Provide the [x, y] coordinate of the cell's center where the given text is located.  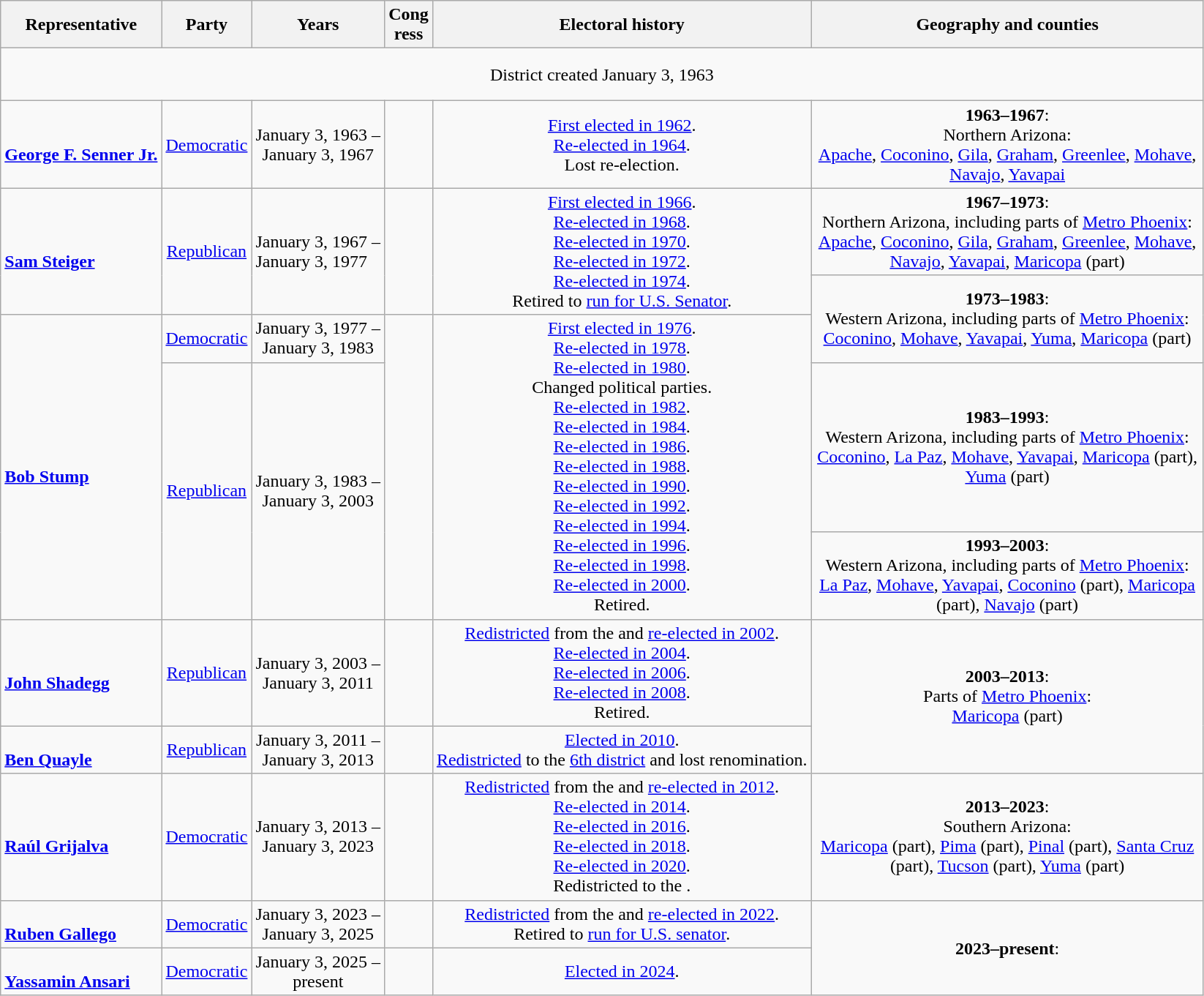
January 3, 2011 –January 3, 2013 [318, 749]
Redistricted from the and re-elected in 2002.Re-elected in 2004.Re-elected in 2006.Re-elected in 2008.Retired. [622, 673]
John Shadegg [81, 673]
January 3, 2013 –January 3, 2023 [318, 837]
1983–1993:Western Arizona, including parts of Metro Phoenix:Coconino, La Paz, Mohave, Yavapai, Maricopa (part), Yuma (part) [1007, 447]
January 3, 1983 –January 3, 2003 [318, 490]
January 3, 2025 –present [318, 972]
First elected in 1962.Re-elected in 1964.Lost re-election. [622, 145]
George F. Senner Jr. [81, 145]
Redistricted from the and re-elected in 2012.Re-elected in 2014.Re-elected in 2016.Re-elected in 2018.Re-elected in 2020.Redistricted to the . [622, 837]
1973–1983:Western Arizona, including parts of Metro Phoenix:Coconino, Mohave, Yavapai, Yuma, Maricopa (part) [1007, 319]
1967–1973:Northern Arizona, including parts of Metro Phoenix:Apache, Coconino, Gila, Graham, Greenlee, Mohave, Navajo, Yavapai, Maricopa (part) [1007, 231]
District created January 3, 1963 [602, 75]
Bob Stump [81, 467]
Elected in 2010.Redistricted to the 6th district and lost renomination. [622, 749]
2013–2023:Southern Arizona:Maricopa (part), Pima (part), Pinal (part), Santa Cruz (part), Tucson (part), Yuma (part) [1007, 837]
Years [318, 25]
Raúl Grijalva [81, 837]
Congress [409, 25]
Electoral history [622, 25]
January 3, 1967 –January 3, 1977 [318, 252]
1963–1967:Northern Arizona:Apache, Coconino, Gila, Graham, Greenlee, Mohave, Navajo, Yavapai [1007, 145]
Representative [81, 25]
January 3, 1963 –January 3, 1967 [318, 145]
Party [206, 25]
Redistricted from the and re-elected in 2022. Retired to run for U.S. senator. [622, 924]
January 3, 1977 –January 3, 1983 [318, 338]
January 3, 2023 –January 3, 2025 [318, 924]
Geography and counties [1007, 25]
2003–2013:Parts of Metro Phoenix:Maricopa (part) [1007, 697]
1993–2003:Western Arizona, including parts of Metro Phoenix:La Paz, Mohave, Yavapai, Coconino (part), Maricopa (part), Navajo (part) [1007, 575]
January 3, 2003 –January 3, 2011 [318, 673]
Ruben Gallego [81, 924]
Elected in 2024. [622, 972]
2023–present: [1007, 948]
Sam Steiger [81, 252]
Yassamin Ansari [81, 972]
Ben Quayle [81, 749]
First elected in 1966.Re-elected in 1968.Re-elected in 1970.Re-elected in 1972.Re-elected in 1974.Retired to run for U.S. Senator. [622, 252]
